Detect which cell encompasses the target text, then output its (X, Y) center coordinate. 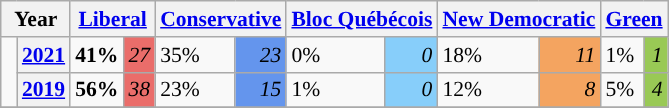
15 (260, 90)
38 (139, 90)
27 (139, 55)
18% (488, 55)
Conservative (220, 19)
12% (488, 90)
5% (622, 90)
41% (96, 55)
New Democratic (518, 19)
8 (570, 90)
23% (195, 90)
Green (634, 19)
2019 (44, 90)
11 (570, 55)
Year (36, 19)
56% (96, 90)
1 (656, 55)
2021 (44, 55)
0% (335, 55)
Bloc Québécois (362, 19)
23 (260, 55)
4 (656, 90)
Liberal (112, 19)
35% (195, 55)
